Find where the given text appears and provide that cell's center as (x, y) coordinate. 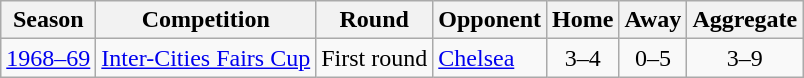
3–9 (745, 58)
Opponent (490, 20)
Season (48, 20)
Competition (206, 20)
Aggregate (745, 20)
First round (374, 58)
0–5 (653, 58)
Inter-Cities Fairs Cup (206, 58)
Home (583, 20)
Chelsea (490, 58)
1968–69 (48, 58)
Away (653, 20)
3–4 (583, 58)
Round (374, 20)
